Capture the cell that displays the provided text and extract its [X, Y] central coordinate. 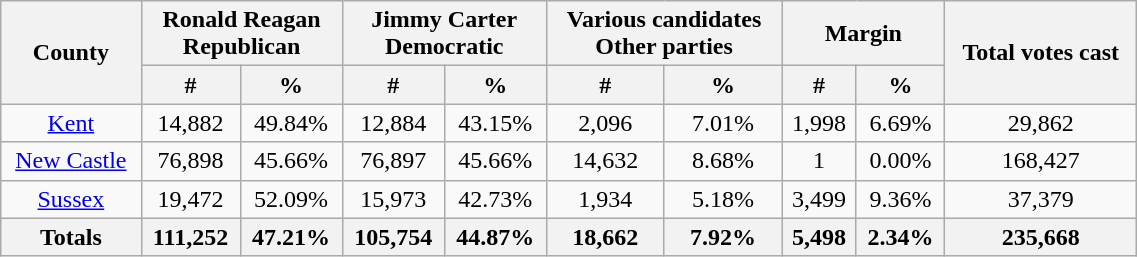
5.18% [723, 199]
18,662 [605, 237]
15,973 [393, 199]
9.36% [900, 199]
Sussex [71, 199]
Various candidatesOther parties [664, 34]
New Castle [71, 161]
0.00% [900, 161]
76,897 [393, 161]
Kent [71, 123]
3,499 [820, 199]
6.69% [900, 123]
Total votes cast [1041, 52]
42.73% [495, 199]
29,862 [1041, 123]
Jimmy CarterDemocratic [444, 34]
5,498 [820, 237]
Margin [864, 34]
7.01% [723, 123]
2.34% [900, 237]
235,668 [1041, 237]
52.09% [291, 199]
1,934 [605, 199]
Ronald ReaganRepublican [242, 34]
111,252 [190, 237]
44.87% [495, 237]
43.15% [495, 123]
49.84% [291, 123]
76,898 [190, 161]
47.21% [291, 237]
19,472 [190, 199]
7.92% [723, 237]
105,754 [393, 237]
1,998 [820, 123]
12,884 [393, 123]
Totals [71, 237]
37,379 [1041, 199]
2,096 [605, 123]
8.68% [723, 161]
14,632 [605, 161]
168,427 [1041, 161]
1 [820, 161]
County [71, 52]
14,882 [190, 123]
